For the text-containing cell, return its midpoint in [X, Y] coordinate format. 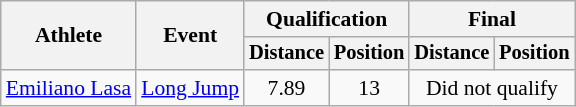
13 [369, 88]
Athlete [68, 36]
Final [492, 19]
Emiliano Lasa [68, 88]
Event [190, 36]
Long Jump [190, 88]
Did not qualify [492, 88]
7.89 [286, 88]
Qualification [326, 19]
